Extract the (x, y) coordinate from the center of the cell holding the provided text.  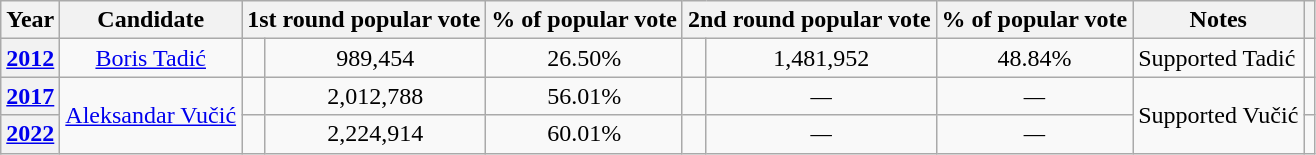
60.01% (584, 134)
Aleksandar Vučić (151, 115)
1,481,952 (821, 58)
2022 (30, 134)
48.84% (1034, 58)
1st round popular vote (364, 20)
26.50% (584, 58)
2012 (30, 58)
Supported Tadić (1218, 58)
56.01% (584, 96)
Year (30, 20)
Supported Vučić (1218, 115)
2nd round popular vote (809, 20)
2,224,914 (374, 134)
Notes (1218, 20)
2,012,788 (374, 96)
989,454 (374, 58)
Boris Tadić (151, 58)
2017 (30, 96)
Candidate (151, 20)
